Return the [X, Y] coordinate for the center point of the cell that contains the specified text.  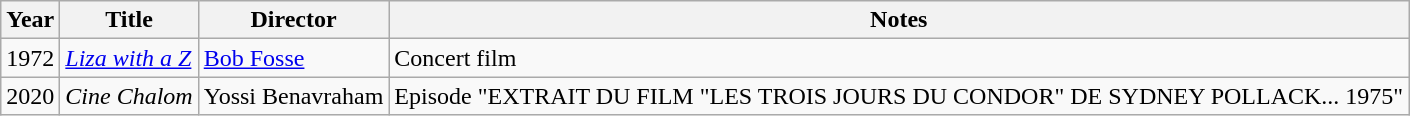
Year [30, 20]
Cine Chalom [129, 96]
Bob Fosse [294, 58]
Episode "EXTRAIT DU FILM "LES TROIS JOURS DU CONDOR" DE SYDNEY POLLACK... 1975" [899, 96]
Liza with a Z [129, 58]
Yossi Benavraham [294, 96]
Notes [899, 20]
Title [129, 20]
Concert film [899, 58]
1972 [30, 58]
2020 [30, 96]
Director [294, 20]
